Search for the cell housing the specified text and yield its (x, y) center coordinate. 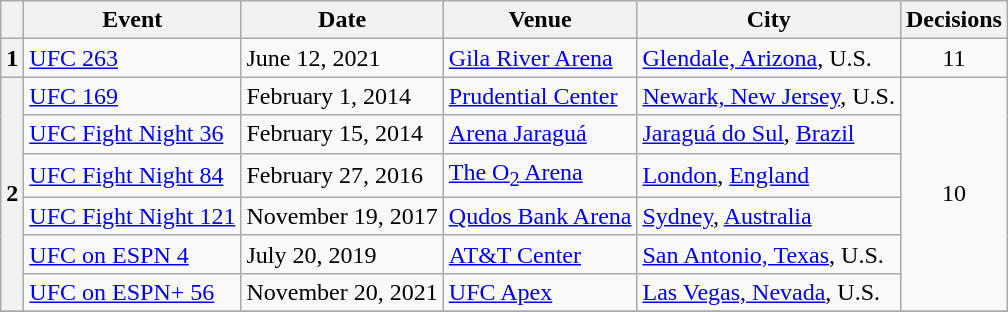
City (768, 20)
Decisions (954, 20)
1 (12, 58)
UFC on ESPN 4 (132, 254)
AT&T Center (540, 254)
Newark, New Jersey, U.S. (768, 96)
UFC Fight Night 84 (132, 175)
11 (954, 58)
July 20, 2019 (342, 254)
UFC Fight Night 36 (132, 134)
February 1, 2014 (342, 96)
UFC on ESPN+ 56 (132, 292)
10 (954, 194)
Glendale, Arizona, U.S. (768, 58)
June 12, 2021 (342, 58)
Prudential Center (540, 96)
Qudos Bank Arena (540, 216)
UFC 169 (132, 96)
Jaraguá do Sul, Brazil (768, 134)
London, England (768, 175)
November 20, 2021 (342, 292)
San Antonio, Texas, U.S. (768, 254)
Arena Jaraguá (540, 134)
2 (12, 194)
Las Vegas, Nevada, U.S. (768, 292)
The O2 Arena (540, 175)
UFC Apex (540, 292)
February 15, 2014 (342, 134)
Gila River Arena (540, 58)
Date (342, 20)
Sydney, Australia (768, 216)
UFC 263 (132, 58)
UFC Fight Night 121 (132, 216)
February 27, 2016 (342, 175)
Venue (540, 20)
November 19, 2017 (342, 216)
Event (132, 20)
